Output the [X, Y] coordinate of the center of the cell containing the given text.  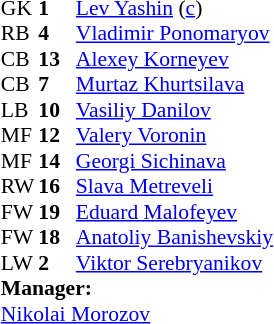
Manager: [137, 289]
Vladimir Ponomaryov [174, 33]
Georgi Sichinava [174, 161]
Vasiliy Danilov [174, 110]
Eduard Malofeyev [174, 212]
16 [57, 187]
Murtaz Khurtsilava [174, 85]
LB [20, 110]
18 [57, 237]
12 [57, 135]
LW [20, 263]
Valery Voronin [174, 135]
10 [57, 110]
2 [57, 263]
4 [57, 33]
RB [20, 33]
7 [57, 85]
Slava Metreveli [174, 187]
13 [57, 59]
14 [57, 161]
Alexey Korneyev [174, 59]
Viktor Serebryanikov [174, 263]
RW [20, 187]
Anatoliy Banishevskiy [174, 237]
19 [57, 212]
